Scan for the cell matching the given text and deliver its (X, Y) coordinate at center. 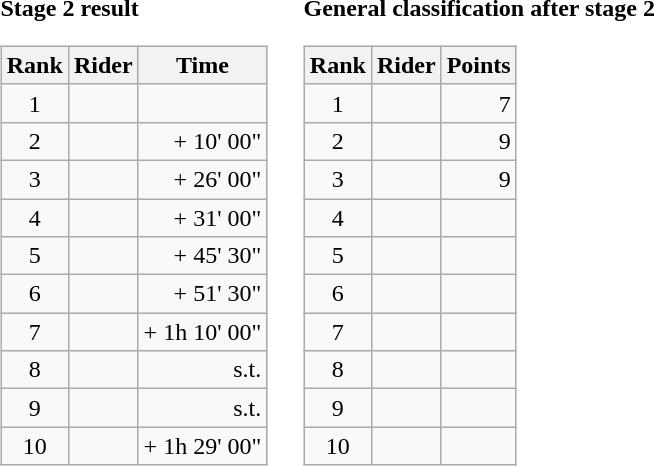
Time (202, 65)
+ 51' 30" (202, 294)
+ 31' 00" (202, 217)
+ 26' 00" (202, 179)
+ 1h 29' 00" (202, 446)
+ 1h 10' 00" (202, 332)
+ 45' 30" (202, 256)
Points (478, 65)
+ 10' 00" (202, 141)
